Output the [X, Y] coordinate of the center of the cell containing the given text.  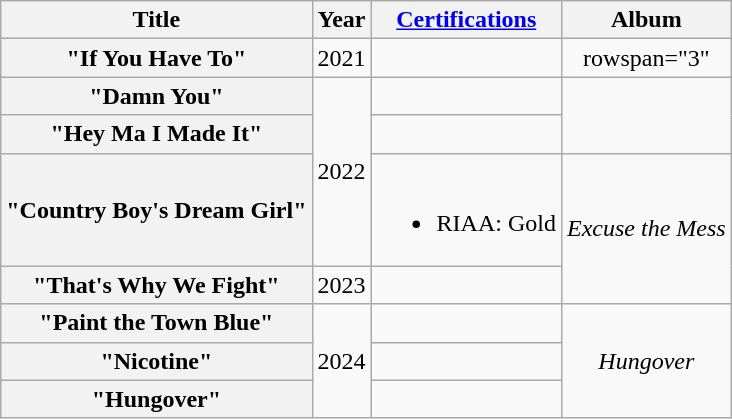
"Nicotine" [156, 361]
"That's Why We Fight" [156, 285]
"Hey Ma I Made It" [156, 134]
Hungover [646, 361]
2024 [342, 361]
"Country Boy's Dream Girl" [156, 210]
rowspan="3" [646, 58]
2022 [342, 172]
"Paint the Town Blue" [156, 323]
Album [646, 20]
"Hungover" [156, 399]
Title [156, 20]
2023 [342, 285]
Year [342, 20]
RIAA: Gold [466, 210]
Excuse the Mess [646, 228]
Certifications [466, 20]
2021 [342, 58]
"If You Have To" [156, 58]
"Damn You" [156, 96]
